Locate the cell with the specified text and output its (X, Y) center coordinate. 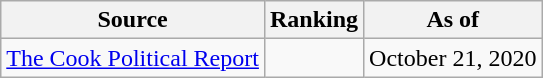
October 21, 2020 (453, 58)
Ranking (314, 20)
The Cook Political Report (133, 58)
As of (453, 20)
Source (133, 20)
